Return [X, Y] of the center of cell containing provided text 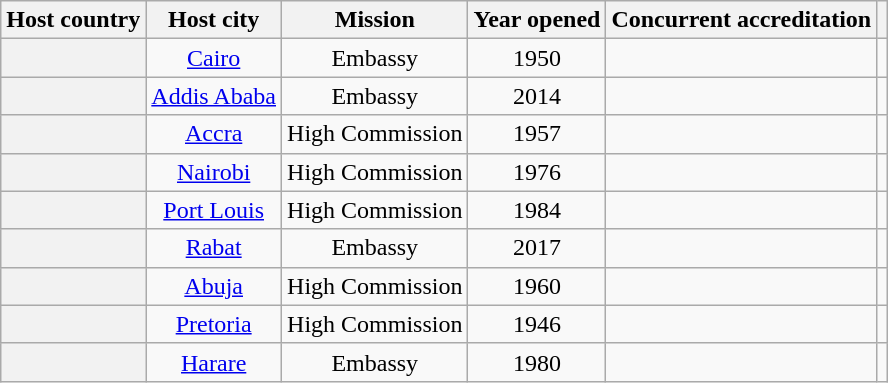
1946 [537, 324]
Port Louis [214, 210]
Pretoria [214, 324]
Host city [214, 20]
Year opened [537, 20]
1960 [537, 286]
1980 [537, 362]
Addis Ababa [214, 96]
1976 [537, 172]
Accra [214, 134]
Cairo [214, 58]
Abuja [214, 286]
Mission [375, 20]
2014 [537, 96]
Harare [214, 362]
Concurrent accreditation [742, 20]
2017 [537, 248]
Host country [74, 20]
1950 [537, 58]
1957 [537, 134]
1984 [537, 210]
Rabat [214, 248]
Nairobi [214, 172]
